From the cell containing the given text, extract its center point as (X, Y) coordinate. 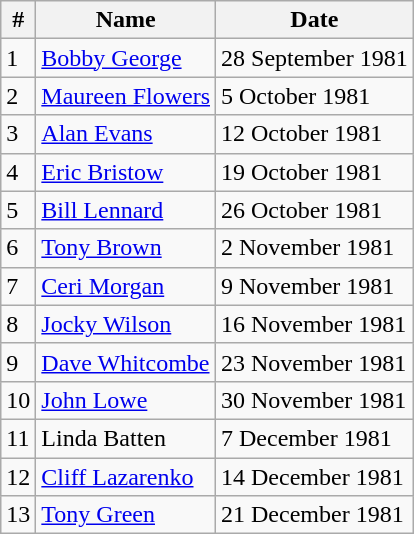
Dave Whitcombe (126, 362)
2 November 1981 (315, 248)
Alan Evans (126, 134)
9 November 1981 (315, 286)
Ceri Morgan (126, 286)
7 December 1981 (315, 438)
8 (18, 324)
12 (18, 477)
Linda Batten (126, 438)
26 October 1981 (315, 210)
12 October 1981 (315, 134)
5 October 1981 (315, 96)
John Lowe (126, 400)
Date (315, 20)
30 November 1981 (315, 400)
Tony Green (126, 515)
Cliff Lazarenko (126, 477)
21 December 1981 (315, 515)
Eric Bristow (126, 172)
4 (18, 172)
1 (18, 58)
Bill Lennard (126, 210)
9 (18, 362)
5 (18, 210)
Name (126, 20)
23 November 1981 (315, 362)
2 (18, 96)
Tony Brown (126, 248)
14 December 1981 (315, 477)
7 (18, 286)
16 November 1981 (315, 324)
# (18, 20)
19 October 1981 (315, 172)
Maureen Flowers (126, 96)
3 (18, 134)
13 (18, 515)
28 September 1981 (315, 58)
Bobby George (126, 58)
10 (18, 400)
Jocky Wilson (126, 324)
6 (18, 248)
11 (18, 438)
